From the cell containing the given text, extract its center point as [X, Y] coordinate. 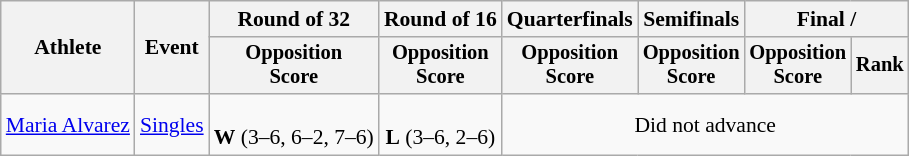
Maria Alvarez [68, 124]
W (3–6, 6–2, 7–6) [294, 124]
Rank [880, 66]
Did not advance [706, 124]
Final / [826, 19]
Quarterfinals [570, 19]
Round of 16 [440, 19]
Event [172, 48]
Round of 32 [294, 19]
Singles [172, 124]
Athlete [68, 48]
Semifinals [692, 19]
L (3–6, 2–6) [440, 124]
